Locate the cell with the specified text and output its (X, Y) center coordinate. 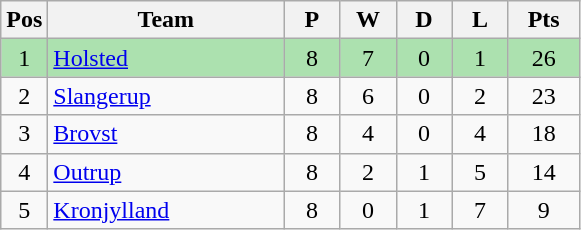
D (424, 20)
Outrup (166, 172)
P (312, 20)
23 (544, 96)
Team (166, 20)
Pos (24, 20)
3 (24, 134)
Brovst (166, 134)
W (368, 20)
9 (544, 210)
26 (544, 58)
6 (368, 96)
Holsted (166, 58)
18 (544, 134)
Pts (544, 20)
L (480, 20)
14 (544, 172)
Slangerup (166, 96)
Kronjylland (166, 210)
